Extract the [x, y] coordinate from the center of the cell holding the provided text.  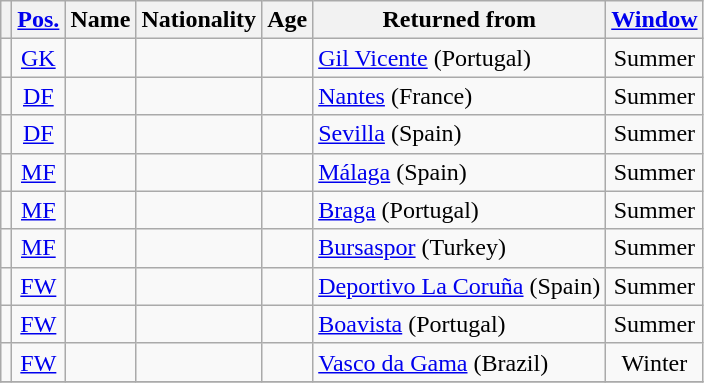
Returned from [460, 20]
Vasco da Gama (Brazil) [460, 362]
Braga (Portugal) [460, 210]
Málaga (Spain) [460, 172]
Nationality [199, 20]
Name [100, 20]
Gil Vicente (Portugal) [460, 58]
Winter [654, 362]
Age [288, 20]
GK [38, 58]
Sevilla (Spain) [460, 134]
Boavista (Portugal) [460, 324]
Deportivo La Coruña (Spain) [460, 286]
Bursaspor (Turkey) [460, 248]
Nantes (France) [460, 96]
Pos. [38, 20]
Window [654, 20]
